Provide the (x, y) coordinate of the cell's center where the given text is located.  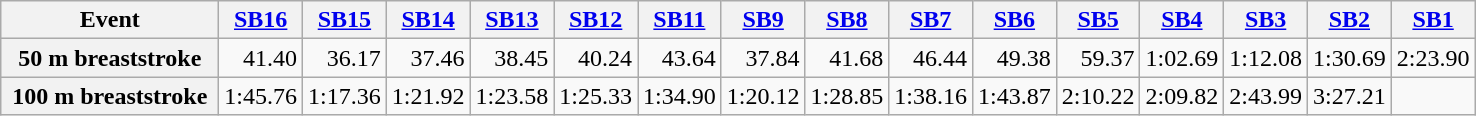
1:28.85 (847, 96)
1:34.90 (680, 96)
1:21.92 (428, 96)
100 m breaststroke (110, 96)
SB2 (1349, 20)
SB5 (1098, 20)
SB4 (1182, 20)
59.37 (1098, 58)
SB11 (680, 20)
2:09.82 (1182, 96)
SB8 (847, 20)
1:23.58 (512, 96)
1:02.69 (1182, 58)
2:23.90 (1433, 58)
37.46 (428, 58)
1:45.76 (261, 96)
SB16 (261, 20)
38.45 (512, 58)
3:27.21 (1349, 96)
1:20.12 (763, 96)
36.17 (345, 58)
1:38.16 (931, 96)
50 m breaststroke (110, 58)
40.24 (596, 58)
SB12 (596, 20)
1:30.69 (1349, 58)
41.68 (847, 58)
SB13 (512, 20)
Event (110, 20)
2:10.22 (1098, 96)
46.44 (931, 58)
41.40 (261, 58)
49.38 (1014, 58)
SB1 (1433, 20)
SB6 (1014, 20)
2:43.99 (1266, 96)
43.64 (680, 58)
37.84 (763, 58)
SB7 (931, 20)
SB9 (763, 20)
1:12.08 (1266, 58)
SB14 (428, 20)
1:43.87 (1014, 96)
SB3 (1266, 20)
SB15 (345, 20)
1:25.33 (596, 96)
1:17.36 (345, 96)
